Search for the cell housing the specified text and yield its (x, y) center coordinate. 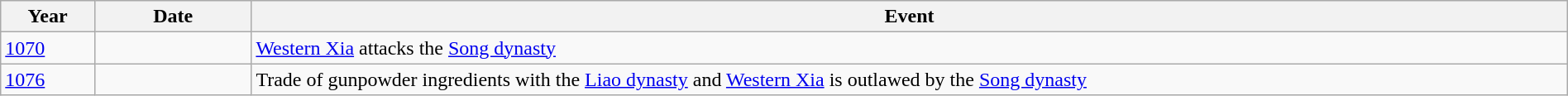
Date (172, 17)
Western Xia attacks the Song dynasty (910, 48)
Event (910, 17)
Year (48, 17)
1076 (48, 79)
1070 (48, 48)
Trade of gunpowder ingredients with the Liao dynasty and Western Xia is outlawed by the Song dynasty (910, 79)
